Return the (x, y) coordinate for the center point of the cell that contains the specified text.  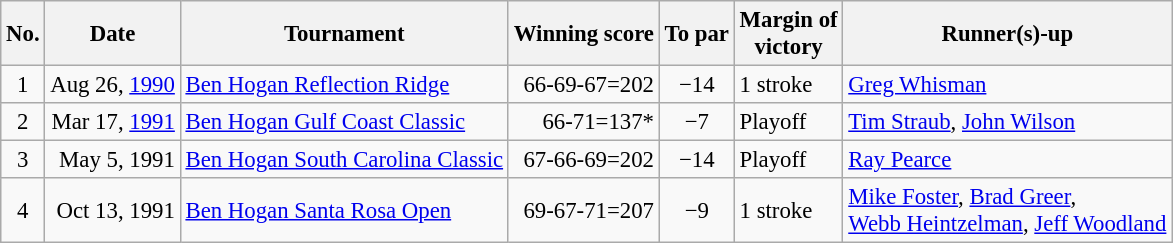
Margin ofvictory (788, 34)
Tournament (344, 34)
Mar 17, 1991 (112, 122)
Date (112, 34)
Winning score (584, 34)
May 5, 1991 (112, 160)
Ben Hogan Reflection Ridge (344, 85)
Tim Straub, John Wilson (1008, 122)
Ben Hogan South Carolina Classic (344, 160)
67-66-69=202 (584, 160)
To par (696, 34)
Mike Foster, Brad Greer, Webb Heintzelman, Jeff Woodland (1008, 210)
Oct 13, 1991 (112, 210)
Ray Pearce (1008, 160)
4 (23, 210)
3 (23, 160)
69-67-71=207 (584, 210)
66-71=137* (584, 122)
Greg Whisman (1008, 85)
No. (23, 34)
−7 (696, 122)
Aug 26, 1990 (112, 85)
Ben Hogan Gulf Coast Classic (344, 122)
66-69-67=202 (584, 85)
Ben Hogan Santa Rosa Open (344, 210)
−9 (696, 210)
2 (23, 122)
Runner(s)-up (1008, 34)
1 (23, 85)
